Search for the cell housing the specified text and yield its (X, Y) center coordinate. 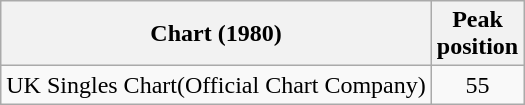
55 (477, 85)
UK Singles Chart(Official Chart Company) (216, 85)
Chart (1980) (216, 34)
Peakposition (477, 34)
